Find where the given text appears and provide that cell's center as (X, Y) coordinate. 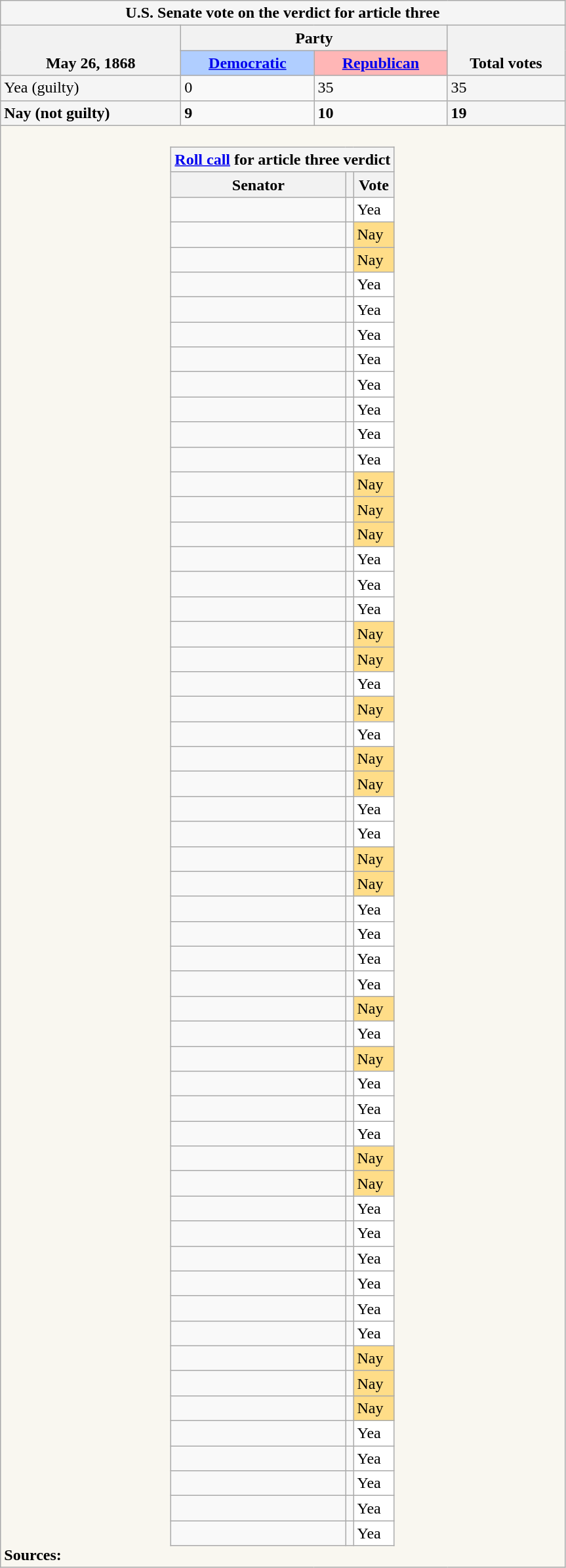
U.S. Senate vote on the verdict for article three (283, 13)
19 (506, 113)
Party (314, 38)
Yea (guilty) (91, 88)
Democratic (248, 63)
Nay (not guilty) (91, 113)
9 (248, 113)
Total votes (506, 51)
May 26, 1868 (91, 51)
10 (380, 113)
Roll call for article three verdict (283, 159)
Vote (374, 184)
0 (248, 88)
Senator (258, 184)
Republican (380, 63)
